Search for the cell housing the specified text and yield its [X, Y] center coordinate. 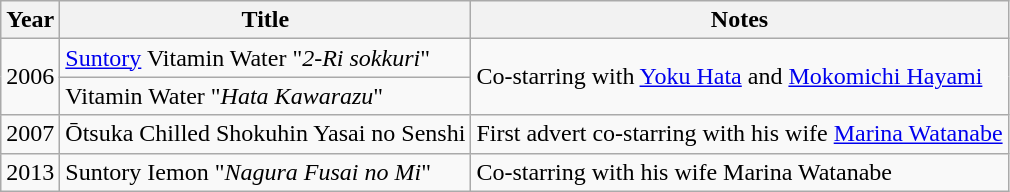
2013 [30, 172]
Co-starring with Yoku Hata and Mokomichi Hayami [740, 77]
Title [266, 20]
Suntory Iemon "Nagura Fusai no Mi" [266, 172]
First advert co-starring with his wife Marina Watanabe [740, 134]
Ōtsuka Chilled Shokuhin Yasai no Senshi [266, 134]
Vitamin Water "Hata Kawarazu" [266, 96]
Suntory Vitamin Water "2-Ri sokkuri" [266, 58]
2007 [30, 134]
Year [30, 20]
Co-starring with his wife Marina Watanabe [740, 172]
Notes [740, 20]
2006 [30, 77]
